Scan for the cell matching the given text and deliver its (x, y) coordinate at center. 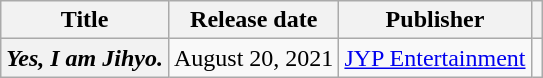
Title (85, 20)
Publisher (435, 20)
Yes, I am Jihyo. (85, 58)
August 20, 2021 (253, 58)
Release date (253, 20)
JYP Entertainment (435, 58)
